Return the (x, y) coordinate for the center point of the cell that contains the specified text.  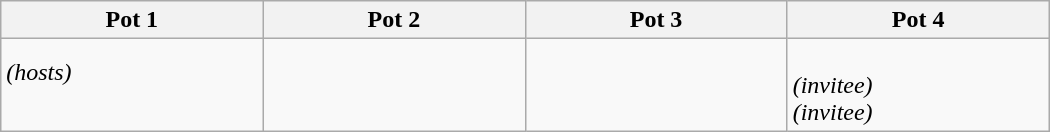
(hosts) (132, 85)
Pot 2 (394, 20)
Pot 3 (656, 20)
Pot 1 (132, 20)
(invitee) (invitee) (918, 85)
Pot 4 (918, 20)
